Detect which cell encompasses the target text, then output its [x, y] center coordinate. 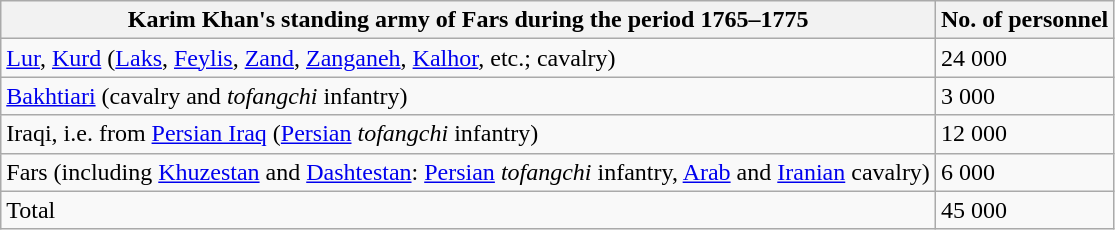
6 000 [1024, 172]
Total [468, 210]
Bakhtiari (cavalry and tofangchi infantry) [468, 96]
Lur, Kurd (Laks, Feylis, Zand, Zanganeh, Kalhor, etc.; cavalry) [468, 58]
Fars (including Khuzestan and Dashtestan: Persian tofangchi infantry, Arab and Iranian cavalry) [468, 172]
Iraqi, i.e. from Persian Iraq (Persian tofangchi infantry) [468, 134]
No. of personnel [1024, 20]
45 000 [1024, 210]
24 000 [1024, 58]
3 000 [1024, 96]
Karim Khan's standing army of Fars during the period 1765–1775 [468, 20]
12 000 [1024, 134]
